Return (x, y) of the center of cell containing provided text 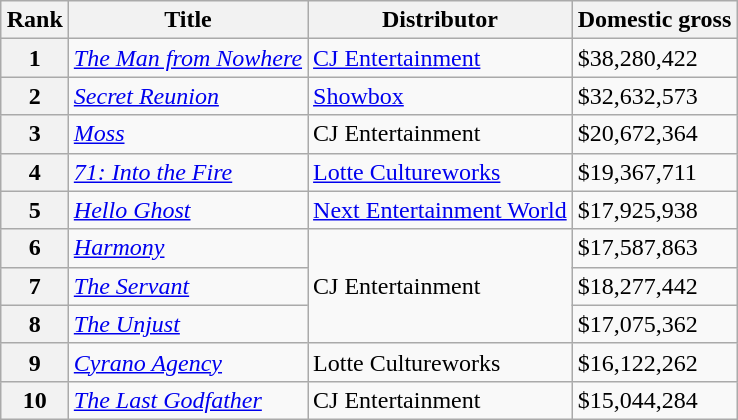
The Servant (188, 286)
Harmony (188, 248)
Secret Reunion (188, 96)
Distributor (440, 20)
7 (34, 286)
$20,672,364 (654, 134)
$17,075,362 (654, 324)
5 (34, 210)
2 (34, 96)
8 (34, 324)
Rank (34, 20)
$18,277,442 (654, 286)
The Man from Nowhere (188, 58)
$16,122,262 (654, 362)
Showbox (440, 96)
71: Into the Fire (188, 172)
$17,587,863 (654, 248)
1 (34, 58)
10 (34, 400)
$32,632,573 (654, 96)
The Last Godfather (188, 400)
$19,367,711 (654, 172)
Moss (188, 134)
The Unjust (188, 324)
$17,925,938 (654, 210)
Title (188, 20)
6 (34, 248)
$38,280,422 (654, 58)
4 (34, 172)
9 (34, 362)
Domestic gross (654, 20)
$15,044,284 (654, 400)
Cyrano Agency (188, 362)
Hello Ghost (188, 210)
Next Entertainment World (440, 210)
3 (34, 134)
